Detect which cell encompasses the target text, then output its [x, y] center coordinate. 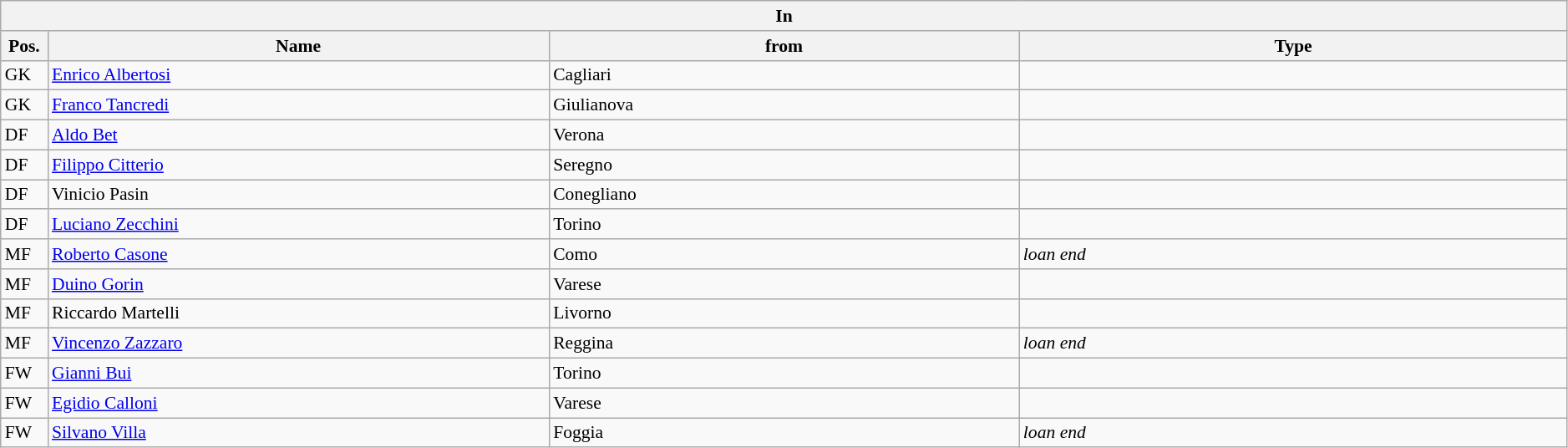
Duino Gorin [298, 284]
Seregno [784, 165]
Vincenzo Zazzaro [298, 344]
Type [1293, 46]
Cagliari [784, 75]
Livorno [784, 313]
Foggia [784, 433]
Egidio Calloni [298, 403]
Franco Tancredi [298, 105]
In [784, 16]
Aldo Bet [298, 135]
from [784, 46]
Roberto Casone [298, 254]
Como [784, 254]
Name [298, 46]
Luciano Zecchini [298, 225]
Verona [784, 135]
Enrico Albertosi [298, 75]
Giulianova [784, 105]
Filippo Citterio [298, 165]
Silvano Villa [298, 433]
Vinicio Pasin [298, 195]
Gianni Bui [298, 374]
Pos. [24, 46]
Reggina [784, 344]
Conegliano [784, 195]
Riccardo Martelli [298, 313]
